Output the (x, y) coordinate of the center of the cell containing the given text.  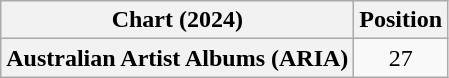
Chart (2024) (178, 20)
Position (401, 20)
Australian Artist Albums (ARIA) (178, 58)
27 (401, 58)
